Provide the [x, y] coordinate of the cell's center where the given text is located.  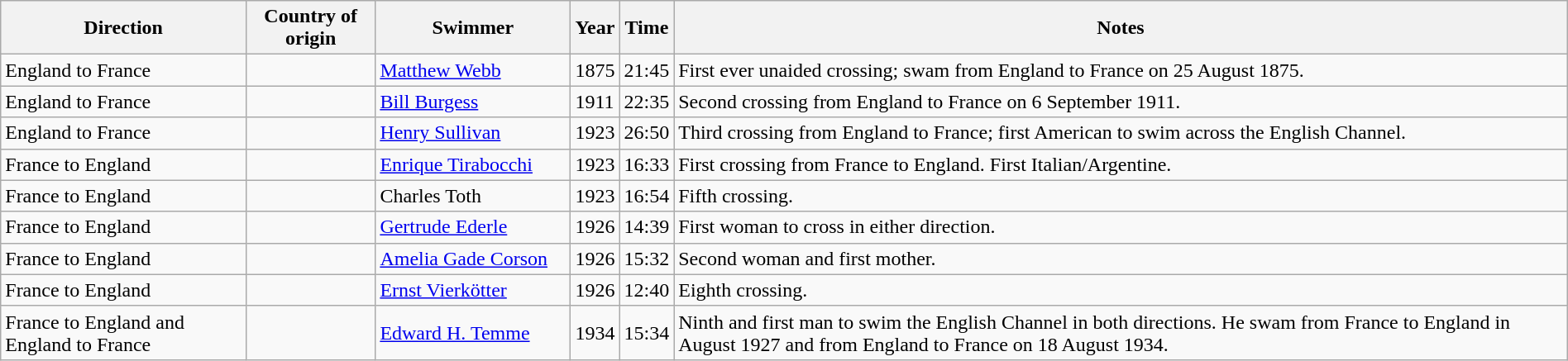
First ever unaided crossing; swam from England to France on 25 August 1875. [1121, 70]
Edward H. Temme [473, 332]
Direction [124, 28]
1875 [595, 70]
Eighth crossing. [1121, 290]
Fifth crossing. [1121, 196]
Second crossing from England to France on 6 September 1911. [1121, 102]
Third crossing from England to France; first American to swim across the English Channel. [1121, 133]
16:33 [647, 164]
First woman to cross in either direction. [1121, 227]
16:54 [647, 196]
Time [647, 28]
Charles Toth [473, 196]
Year [595, 28]
Gertrude Ederle [473, 227]
21:45 [647, 70]
15:32 [647, 259]
Country of origin [311, 28]
12:40 [647, 290]
Matthew Webb [473, 70]
First crossing from France to England. First Italian/Argentine. [1121, 164]
Ernst Vierkötter [473, 290]
26:50 [647, 133]
14:39 [647, 227]
Bill Burgess [473, 102]
Enrique Tirabocchi [473, 164]
Amelia Gade Corson [473, 259]
France to England and England to France [124, 332]
1911 [595, 102]
Swimmer [473, 28]
Henry Sullivan [473, 133]
Second woman and first mother. [1121, 259]
15:34 [647, 332]
1934 [595, 332]
22:35 [647, 102]
Notes [1121, 28]
